Search for the cell housing the specified text and yield its (X, Y) center coordinate. 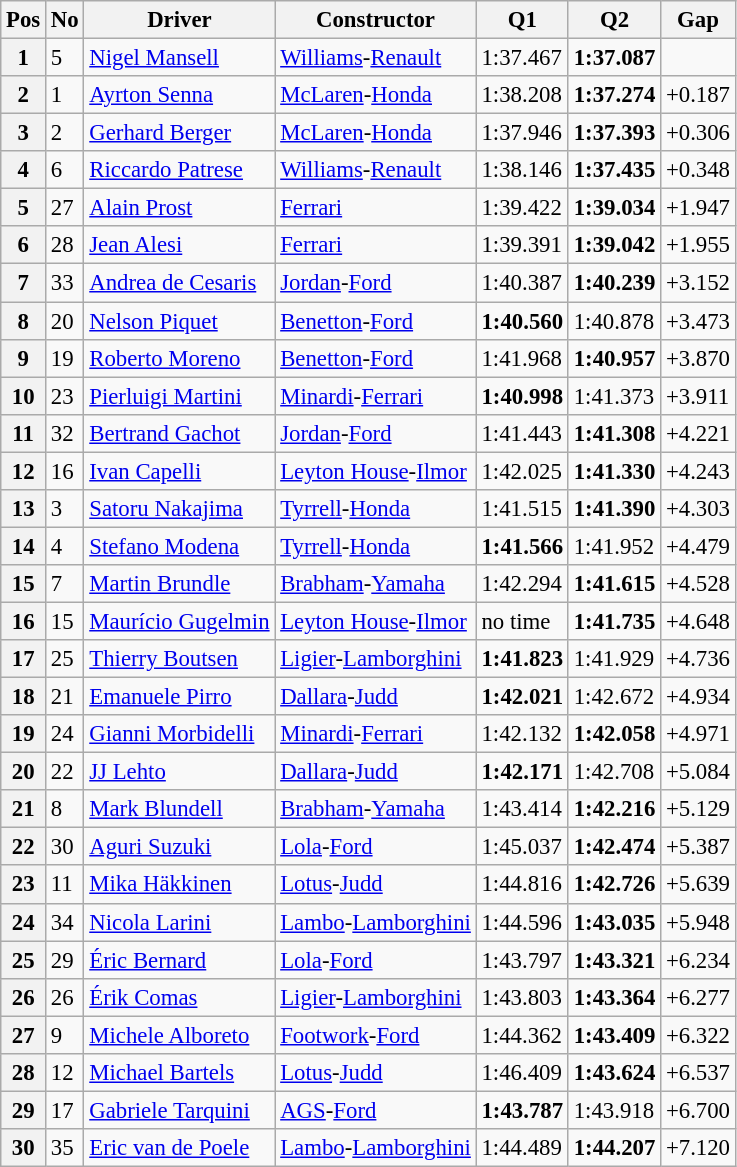
+3.152 (698, 283)
1:41.330 (614, 471)
10 (24, 396)
+7.120 (698, 1148)
Driver (180, 20)
1:44.489 (522, 1148)
1:41.952 (614, 546)
+4.528 (698, 584)
+3.473 (698, 321)
Roberto Moreno (180, 358)
1:42.058 (614, 734)
+0.306 (698, 133)
+0.187 (698, 95)
Érik Comas (180, 997)
Nicola Larini (180, 922)
+6.700 (698, 1110)
18 (24, 697)
1:42.021 (522, 697)
1:37.946 (522, 133)
Gap (698, 20)
+4.934 (698, 697)
1:42.025 (522, 471)
1:41.968 (522, 358)
1:46.409 (522, 1073)
1:40.998 (522, 396)
1:42.132 (522, 734)
Footwork-Ford (376, 1035)
1:43.787 (522, 1110)
Stefano Modena (180, 546)
1:41.373 (614, 396)
35 (65, 1148)
Ivan Capelli (180, 471)
+6.234 (698, 960)
1:43.414 (522, 809)
+4.648 (698, 621)
Alain Prost (180, 208)
1:37.435 (614, 170)
+1.955 (698, 245)
Ayrton Senna (180, 95)
1:44.362 (522, 1035)
Jean Alesi (180, 245)
JJ Lehto (180, 772)
1:42.708 (614, 772)
1:44.596 (522, 922)
1:42.171 (522, 772)
Gabriele Tarquini (180, 1110)
No (65, 20)
32 (65, 433)
Eric van de Poele (180, 1148)
Constructor (376, 20)
1:43.035 (614, 922)
1:43.321 (614, 960)
AGS-Ford (376, 1110)
no time (522, 621)
Emanuele Pirro (180, 697)
Pierluigi Martini (180, 396)
1:42.672 (614, 697)
+4.221 (698, 433)
1:41.566 (522, 546)
1:39.422 (522, 208)
1:37.087 (614, 58)
1:37.274 (614, 95)
+4.303 (698, 509)
+6.322 (698, 1035)
1:39.042 (614, 245)
Bertrand Gachot (180, 433)
Riccardo Patrese (180, 170)
+4.736 (698, 659)
1:41.735 (614, 621)
+3.870 (698, 358)
1:43.409 (614, 1035)
Michael Bartels (180, 1073)
+4.971 (698, 734)
Andrea de Cesaris (180, 283)
+5.948 (698, 922)
1:43.918 (614, 1110)
14 (24, 546)
1:39.391 (522, 245)
+5.129 (698, 809)
Nelson Piquet (180, 321)
+6.277 (698, 997)
1:40.957 (614, 358)
1:44.207 (614, 1148)
1:40.878 (614, 321)
Mark Blundell (180, 809)
1:43.624 (614, 1073)
+6.537 (698, 1073)
1:41.515 (522, 509)
Nigel Mansell (180, 58)
Gianni Morbidelli (180, 734)
+5.084 (698, 772)
Pos (24, 20)
Mika Häkkinen (180, 885)
1:41.308 (614, 433)
33 (65, 283)
+5.639 (698, 885)
1:44.816 (522, 885)
1:42.216 (614, 809)
Gerhard Berger (180, 133)
Martin Brundle (180, 584)
1:37.467 (522, 58)
+1.947 (698, 208)
1:42.726 (614, 885)
1:41.443 (522, 433)
34 (65, 922)
+0.348 (698, 170)
1:42.294 (522, 584)
+3.911 (698, 396)
Aguri Suzuki (180, 847)
13 (24, 509)
1:37.393 (614, 133)
1:41.615 (614, 584)
Thierry Boutsen (180, 659)
Satoru Nakajima (180, 509)
1:39.034 (614, 208)
1:38.208 (522, 95)
+4.479 (698, 546)
Q1 (522, 20)
1:45.037 (522, 847)
1:43.803 (522, 997)
1:42.474 (614, 847)
1:40.387 (522, 283)
1:41.929 (614, 659)
1:41.390 (614, 509)
1:38.146 (522, 170)
1:43.797 (522, 960)
Q2 (614, 20)
Éric Bernard (180, 960)
1:40.239 (614, 283)
1:41.823 (522, 659)
1:43.364 (614, 997)
Michele Alboreto (180, 1035)
+4.243 (698, 471)
+5.387 (698, 847)
Maurício Gugelmin (180, 621)
1:40.560 (522, 321)
